Detect which cell encompasses the target text, then output its (x, y) center coordinate. 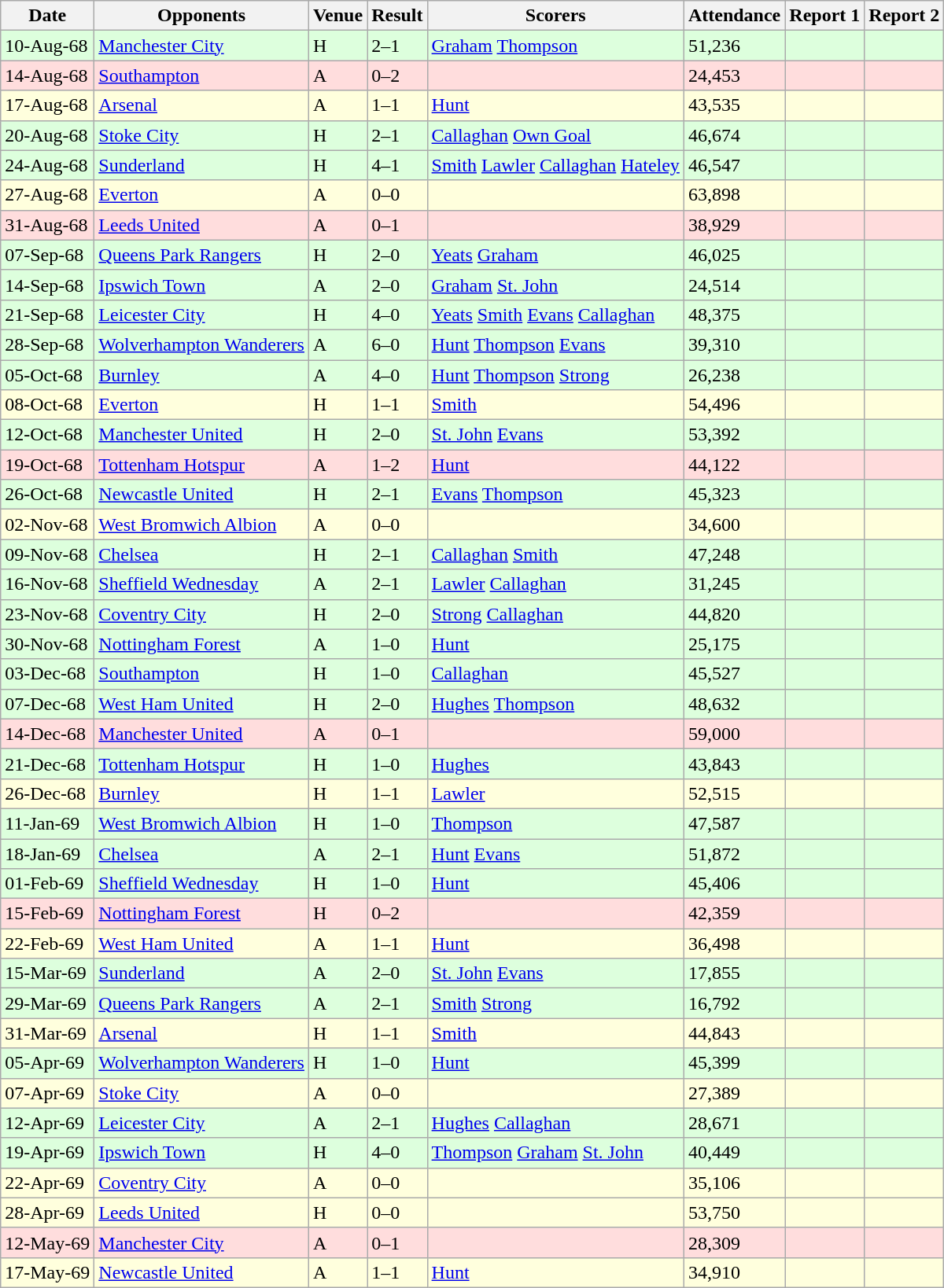
27-Aug-68 (47, 195)
25,175 (734, 644)
21-Sep-68 (47, 315)
Hughes Thompson (555, 704)
Yeats Graham (555, 255)
18-Jan-69 (47, 853)
48,375 (734, 315)
26,238 (734, 375)
54,496 (734, 405)
35,106 (734, 1183)
44,122 (734, 465)
Callaghan Own Goal (555, 135)
59,000 (734, 734)
16,792 (734, 1003)
14-Dec-68 (47, 734)
17-May-69 (47, 1272)
38,929 (734, 225)
47,587 (734, 823)
12-Oct-68 (47, 435)
Lawler (555, 793)
Smith Lawler Callaghan Hateley (555, 165)
45,399 (734, 1063)
19-Oct-68 (47, 465)
Evans Thompson (555, 495)
Thompson Graham St. John (555, 1153)
03-Dec-68 (47, 674)
34,600 (734, 524)
05-Apr-69 (47, 1063)
53,392 (734, 435)
1–2 (397, 465)
Opponents (201, 16)
07-Apr-69 (47, 1093)
23-Nov-68 (47, 614)
24,514 (734, 285)
52,515 (734, 793)
Hunt Thompson Evans (555, 344)
27,389 (734, 1093)
07-Dec-68 (47, 704)
39,310 (734, 344)
17-Aug-68 (47, 105)
26-Oct-68 (47, 495)
21-Dec-68 (47, 764)
Thompson (555, 823)
46,674 (734, 135)
24-Aug-68 (47, 165)
28-Apr-69 (47, 1213)
12-Apr-69 (47, 1123)
Hughes (555, 764)
26-Dec-68 (47, 793)
46,025 (734, 255)
42,359 (734, 914)
36,498 (734, 944)
16-Nov-68 (47, 584)
08-Oct-68 (47, 405)
15-Feb-69 (47, 914)
20-Aug-68 (47, 135)
12-May-69 (47, 1242)
15-Mar-69 (47, 973)
Hunt Thompson Strong (555, 375)
30-Nov-68 (47, 644)
44,843 (734, 1033)
28,671 (734, 1123)
Strong Callaghan (555, 614)
4–1 (397, 165)
14-Aug-68 (47, 75)
07-Sep-68 (47, 255)
22-Apr-69 (47, 1183)
Attendance (734, 16)
40,449 (734, 1153)
43,535 (734, 105)
Callaghan (555, 674)
31-Aug-68 (47, 225)
01-Feb-69 (47, 884)
45,527 (734, 674)
Smith Strong (555, 1003)
Graham Thompson (555, 46)
05-Oct-68 (47, 375)
Report 1 (824, 16)
17,855 (734, 973)
Report 2 (905, 16)
Hunt Evans (555, 853)
24,453 (734, 75)
28-Sep-68 (47, 344)
51,872 (734, 853)
Result (397, 16)
34,910 (734, 1272)
53,750 (734, 1213)
29-Mar-69 (47, 1003)
63,898 (734, 195)
6–0 (397, 344)
47,248 (734, 554)
28,309 (734, 1242)
10-Aug-68 (47, 46)
45,323 (734, 495)
19-Apr-69 (47, 1153)
11-Jan-69 (47, 823)
Scorers (555, 16)
Callaghan Smith (555, 554)
31,245 (734, 584)
31-Mar-69 (47, 1033)
09-Nov-68 (47, 554)
45,406 (734, 884)
Lawler Callaghan (555, 584)
48,632 (734, 704)
14-Sep-68 (47, 285)
02-Nov-68 (47, 524)
46,547 (734, 165)
22-Feb-69 (47, 944)
51,236 (734, 46)
Yeats Smith Evans Callaghan (555, 315)
Graham St. John (555, 285)
Date (47, 16)
43,843 (734, 764)
44,820 (734, 614)
Venue (337, 16)
Hughes Callaghan (555, 1123)
